Identify which cell holds the provided text, then report its (x, y) central coordinate. 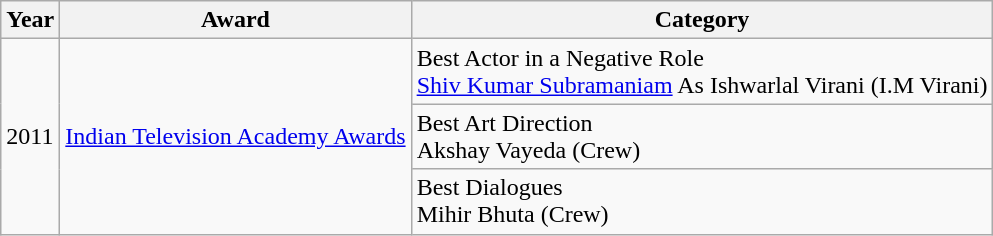
Year (30, 20)
2011 (30, 136)
Best Art DirectionAkshay Vayeda (Crew) (702, 136)
Best DialoguesMihir Bhuta (Crew) (702, 202)
Category (702, 20)
Indian Television Academy Awards (236, 136)
Best Actor in a Negative RoleShiv Kumar Subramaniam As Ishwarlal Virani (I.M Virani) (702, 72)
Award (236, 20)
